Provide the (x, y) coordinate of the cell's center where the given text is located.  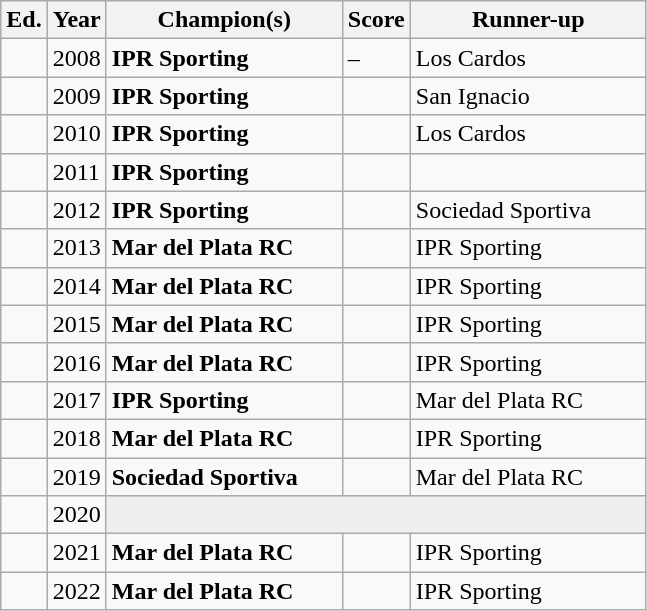
Runner-up (528, 20)
2008 (76, 58)
2015 (76, 324)
2021 (76, 553)
San Ignacio (528, 96)
Year (76, 20)
2018 (76, 438)
2011 (76, 172)
2019 (76, 477)
2016 (76, 362)
2022 (76, 591)
2020 (76, 515)
2014 (76, 286)
Champion(s) (224, 20)
– (376, 58)
2013 (76, 248)
2017 (76, 400)
Score (376, 20)
2010 (76, 134)
2012 (76, 210)
Ed. (24, 20)
2009 (76, 96)
